Output the (X, Y) coordinate of the center of the cell containing the given text.  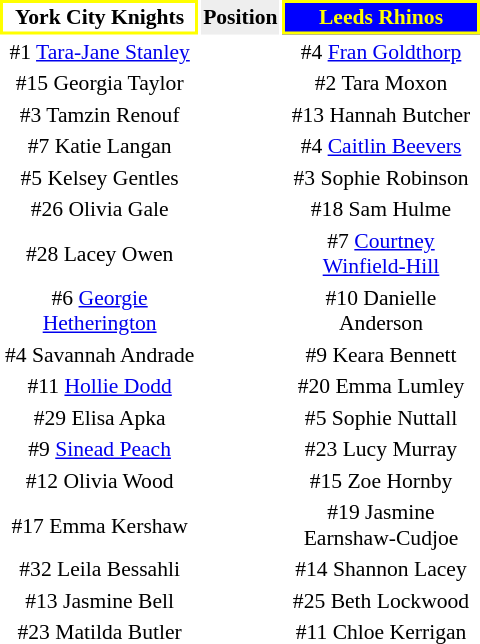
#28 Lacey Owen (100, 253)
#11 Hollie Dodd (100, 386)
#12 Olivia Wood (100, 480)
#4 Fran Goldthorp (381, 52)
#5 Sophie Nuttall (381, 418)
#7 Courtney Winfield-Hill (381, 253)
#5 Kelsey Gentles (100, 178)
#29 Elisa Apka (100, 418)
#26 Olivia Gale (100, 209)
#3 Tamzin Renouf (100, 114)
#17 Emma Kershaw (100, 525)
Leeds Rhinos (381, 17)
#20 Emma Lumley (381, 386)
#2 Tara Moxon (381, 83)
#9 Keara Bennett (381, 354)
#10 Danielle Anderson (381, 311)
#13 Jasmine Bell (100, 600)
#1 Tara-Jane Stanley (100, 52)
#25 Beth Lockwood (381, 600)
#4 Savannah Andrade (100, 354)
#23 Lucy Murray (381, 449)
#15 Zoe Hornby (381, 480)
#32 Leila Bessahli (100, 569)
York City Knights (100, 17)
#6 Georgie Hetherington (100, 311)
#9 Sinead Peach (100, 449)
Position (240, 17)
#13 Hannah Butcher (381, 114)
#3 Sophie Robinson (381, 178)
#18 Sam Hulme (381, 209)
#4 Caitlin Beevers (381, 146)
#14 Shannon Lacey (381, 569)
#15 Georgia Taylor (100, 83)
#7 Katie Langan (100, 146)
#19 Jasmine Earnshaw-Cudjoe (381, 525)
